Extract the (X, Y) coordinate from the center of the cell holding the provided text.  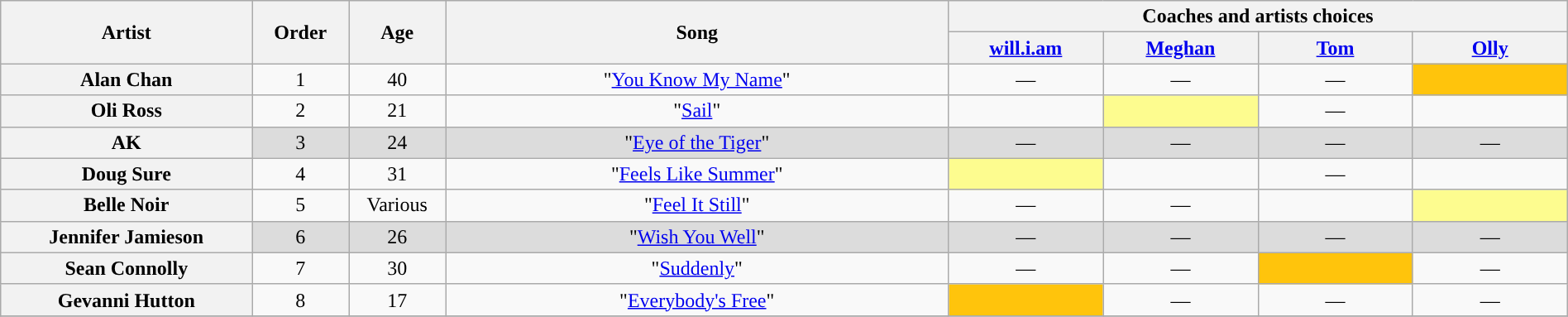
Age (397, 32)
Meghan (1181, 48)
Oli Ross (127, 111)
"Feels Like Summer" (697, 174)
5 (301, 205)
Tom (1335, 48)
26 (397, 237)
Olly (1490, 48)
Artist (127, 32)
3 (301, 142)
Doug Sure (127, 174)
"Suddenly" (697, 268)
Jennifer Jamieson (127, 237)
"You Know My Name" (697, 79)
AK (127, 142)
21 (397, 111)
2 (301, 111)
6 (301, 237)
4 (301, 174)
"Eye of the Tiger" (697, 142)
"Feel It Still" (697, 205)
7 (301, 268)
30 (397, 268)
Coaches and artists choices (1258, 17)
Belle Noir (127, 205)
31 (397, 174)
Sean Connolly (127, 268)
1 (301, 79)
Gevanni Hutton (127, 300)
Order (301, 32)
"Wish You Well" (697, 237)
8 (301, 300)
Various (397, 205)
Alan Chan (127, 79)
40 (397, 79)
"Everybody's Free" (697, 300)
17 (397, 300)
24 (397, 142)
will.i.am (1025, 48)
Song (697, 32)
"Sail" (697, 111)
